Pinpoint the cell where the given text exists, returning its [X, Y] midpoint coordinate. 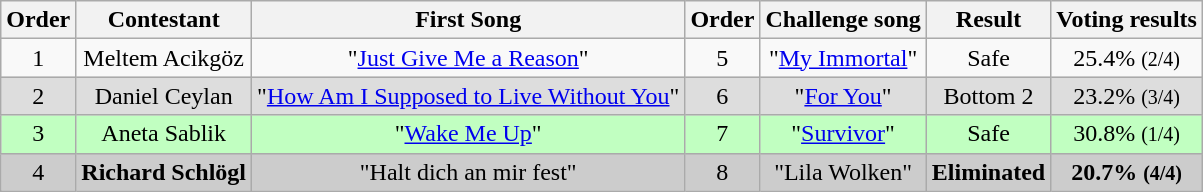
5 [722, 58]
Meltem Acikgöz [164, 58]
Aneta Sablik [164, 134]
"Halt dich an mir fest" [468, 172]
3 [38, 134]
8 [722, 172]
4 [38, 172]
23.2% (3/4) [1127, 96]
First Song [468, 20]
"Survivor" [843, 134]
"Lila Wolken" [843, 172]
30.8% (1/4) [1127, 134]
Voting results [1127, 20]
"For You" [843, 96]
"Wake Me Up" [468, 134]
1 [38, 58]
2 [38, 96]
Result [988, 20]
"My Immortal" [843, 58]
Challenge song [843, 20]
Daniel Ceylan [164, 96]
Contestant [164, 20]
"Just Give Me a Reason" [468, 58]
7 [722, 134]
25.4% (2/4) [1127, 58]
20.7% (4/4) [1127, 172]
"How Am I Supposed to Live Without You" [468, 96]
6 [722, 96]
Eliminated [988, 172]
Richard Schlögl [164, 172]
Bottom 2 [988, 96]
